Detect which cell encompasses the target text, then output its (x, y) center coordinate. 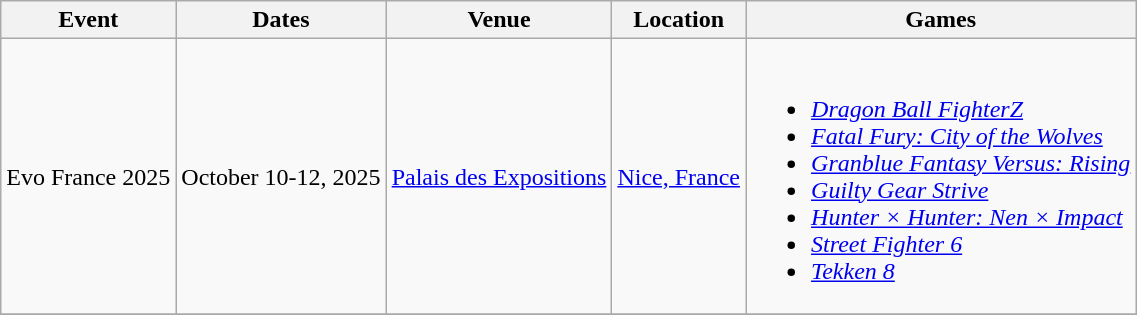
Nice, France (679, 176)
Games (941, 20)
Venue (499, 20)
Dates (281, 20)
Evo France 2025 (88, 176)
Palais des Expositions (499, 176)
Location (679, 20)
Event (88, 20)
October 10-12, 2025 (281, 176)
